Identify which cell holds the provided text, then report its [x, y] central coordinate. 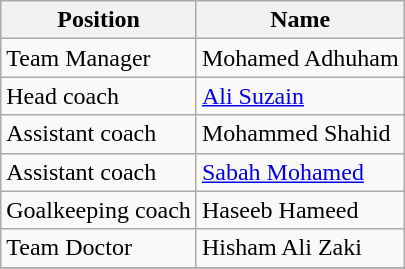
Name [300, 20]
Haseeb Hameed [300, 210]
Team Doctor [99, 248]
Position [99, 20]
Ali Suzain [300, 96]
Head coach [99, 96]
Sabah Mohamed [300, 172]
Mohamed Adhuham [300, 58]
Team Manager [99, 58]
Mohammed Shahid [300, 134]
Goalkeeping coach [99, 210]
Hisham Ali Zaki [300, 248]
